Detect which cell encompasses the target text, then output its [X, Y] center coordinate. 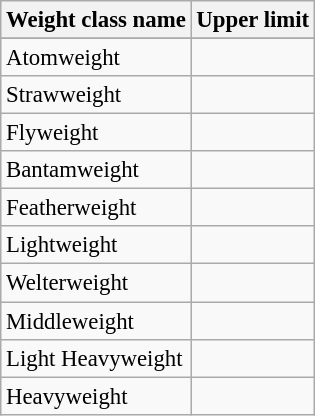
Lightweight [96, 245]
Light Heavyweight [96, 358]
Bantamweight [96, 170]
Welterweight [96, 283]
Heavyweight [96, 396]
Middleweight [96, 321]
Upper limit [252, 20]
Featherweight [96, 208]
Weight class name [96, 20]
Atomweight [96, 58]
Strawweight [96, 95]
Flyweight [96, 133]
